Provide the (X, Y) coordinate of the cell's center where the given text is located.  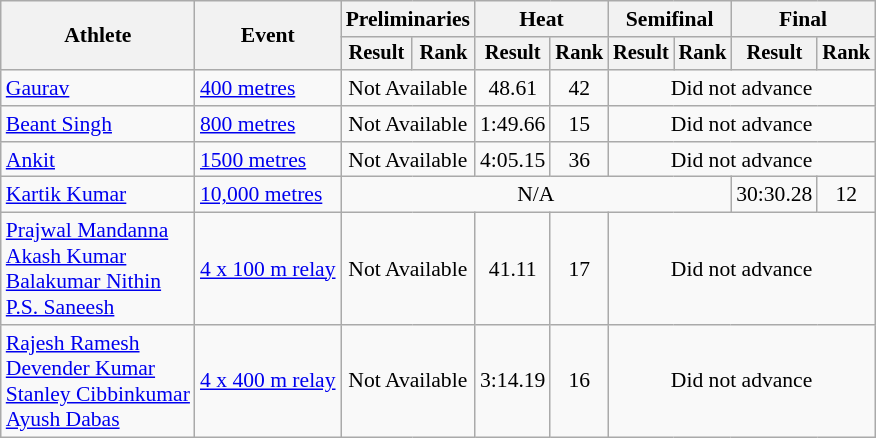
17 (579, 269)
Ankit (98, 160)
48.61 (512, 88)
42 (579, 88)
1:49.66 (512, 124)
Heat (542, 19)
Kartik Kumar (98, 195)
Prajwal MandannaAkash KumarBalakumar NithinP.S. Saneesh (98, 269)
16 (579, 381)
1500 metres (268, 160)
30:30.28 (774, 195)
Rajesh RameshDevender KumarStanley CibbinkumarAyush Dabas (98, 381)
400 metres (268, 88)
4 x 400 m relay (268, 381)
4 x 100 m relay (268, 269)
15 (579, 124)
Semifinal (670, 19)
4:05.15 (512, 160)
800 metres (268, 124)
Final (803, 19)
36 (579, 160)
3:14.19 (512, 381)
12 (846, 195)
Beant Singh (98, 124)
N/A (536, 195)
Event (268, 36)
41.11 (512, 269)
Gaurav (98, 88)
10,000 metres (268, 195)
Preliminaries (408, 19)
Athlete (98, 36)
